Detect which cell encompasses the target text, then output its (X, Y) center coordinate. 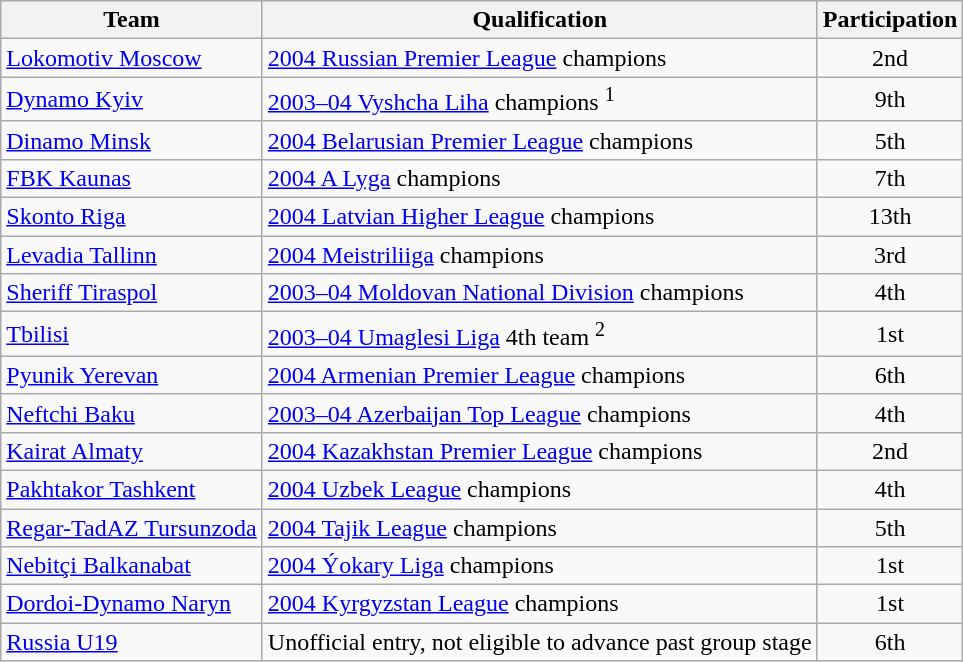
2004 Meistriliiga champions (540, 255)
13th (890, 217)
Skonto Riga (132, 217)
2004 Armenian Premier League champions (540, 375)
Levadia Tallinn (132, 255)
3rd (890, 255)
2004 Kazakhstan Premier League champions (540, 451)
Participation (890, 20)
Pyunik Yerevan (132, 375)
7th (890, 178)
2003–04 Vyshcha Liha champions 1 (540, 100)
Qualification (540, 20)
Pakhtakor Tashkent (132, 489)
FBK Kaunas (132, 178)
Team (132, 20)
2004 A Lyga champions (540, 178)
Dordoi-Dynamo Naryn (132, 604)
Regar-TadAZ Tursunzoda (132, 528)
Unofficial entry, not eligible to advance past group stage (540, 642)
2004 Kyrgyzstan League champions (540, 604)
2004 Tajik League champions (540, 528)
Sheriff Tiraspol (132, 293)
2003–04 Moldovan National Division champions (540, 293)
Kairat Almaty (132, 451)
9th (890, 100)
Russia U19 (132, 642)
2004 Russian Premier League champions (540, 58)
2004 Uzbek League champions (540, 489)
Tbilisi (132, 334)
Dinamo Minsk (132, 140)
2004 Ýokary Liga champions (540, 566)
Nebitçi Balkanabat (132, 566)
2003–04 Azerbaijan Top League champions (540, 413)
2003–04 Umaglesi Liga 4th team 2 (540, 334)
Lokomotiv Moscow (132, 58)
2004 Latvian Higher League champions (540, 217)
Dynamo Kyiv (132, 100)
Neftchi Baku (132, 413)
2004 Belarusian Premier League champions (540, 140)
